Output the (X, Y) coordinate of the center of the cell containing the given text.  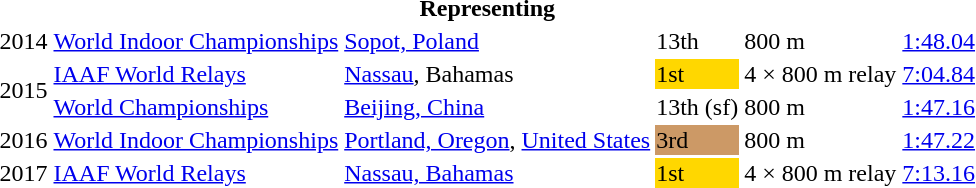
World Championships (196, 107)
Sopot, Poland (498, 41)
3rd (698, 140)
Beijing, China (498, 107)
Portland, Oregon, United States (498, 140)
13th (698, 41)
13th (sf) (698, 107)
